Determine the (x, y) coordinate at the center of the cell enclosing the given text.  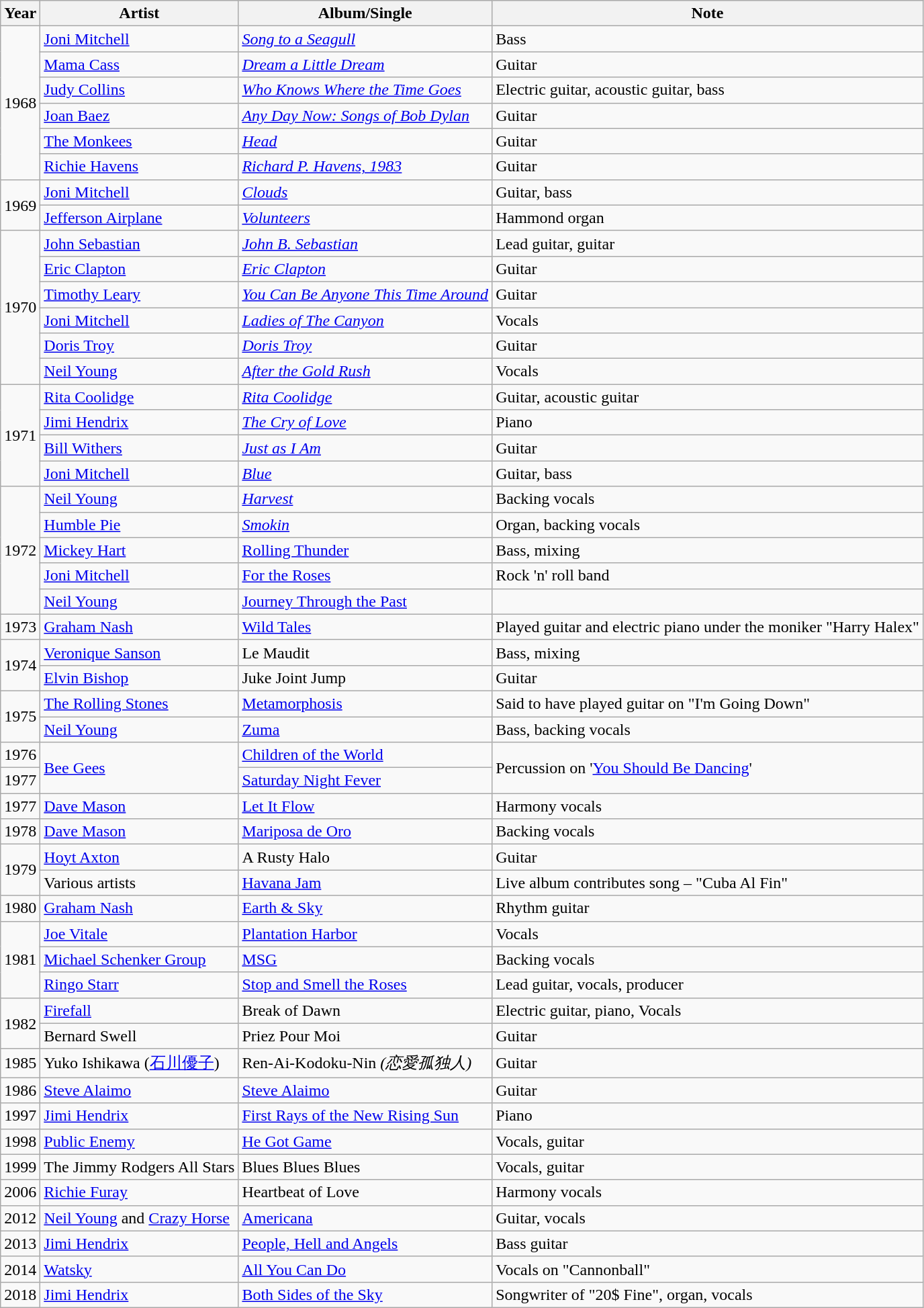
Rhythm guitar (708, 908)
Earth & Sky (365, 908)
Break of Dawn (365, 1010)
1974 (20, 665)
Hammond organ (708, 218)
The Jimmy Rodgers All Stars (140, 1167)
John B. Sebastian (365, 243)
1971 (20, 435)
Zuma (365, 729)
Public Enemy (140, 1141)
Let It Flow (365, 806)
Electric guitar, piano, Vocals (708, 1010)
Neil Young and Crazy Horse (140, 1218)
2012 (20, 1218)
2006 (20, 1192)
2018 (20, 1295)
Joe Vitale (140, 934)
Guitar, vocals (708, 1218)
Le Maudit (365, 652)
Album/Single (365, 13)
The Cry of Love (365, 423)
Lead guitar, guitar (708, 243)
First Rays of the New Rising Sun (365, 1116)
Americana (365, 1218)
Saturday Night Fever (365, 781)
Juke Joint Jump (365, 678)
1978 (20, 832)
Head (365, 141)
Who Knows Where the Time Goes (365, 90)
1975 (20, 716)
1976 (20, 755)
Said to have played guitar on "I'm Going Down" (708, 703)
He Got Game (365, 1141)
Live album contributes song – "Cuba Al Fin" (708, 883)
Humble Pie (140, 525)
You Can Be Anyone This Time Around (365, 294)
Just as I Am (365, 448)
Dream a Little Dream (365, 64)
Both Sides of the Sky (365, 1295)
Children of the World (365, 755)
Mickey Hart (140, 550)
The Monkees (140, 141)
Ringo Starr (140, 985)
Various artists (140, 883)
Mama Cass (140, 64)
Songwriter of "20$ Fine", organ, vocals (708, 1295)
1969 (20, 205)
Yuko Ishikawa (石川優子) (140, 1063)
The Rolling Stones (140, 703)
1985 (20, 1063)
Smokin (365, 525)
Plantation Harbor (365, 934)
Bernard Swell (140, 1036)
1970 (20, 307)
Bee Gees (140, 768)
2013 (20, 1244)
1982 (20, 1023)
MSG (365, 959)
Michael Schenker Group (140, 959)
After the Gold Rush (365, 372)
Note (708, 13)
1998 (20, 1141)
1972 (20, 550)
Hoyt Axton (140, 857)
Veronique Sanson (140, 652)
Heartbeat of Love (365, 1192)
Rolling Thunder (365, 550)
Volunteers (365, 218)
Bass guitar (708, 1244)
Judy Collins (140, 90)
Any Day Now: Songs of Bob Dylan (365, 116)
Electric guitar, acoustic guitar, bass (708, 90)
Lead guitar, vocals, producer (708, 985)
1979 (20, 870)
Wild Tales (365, 627)
Richard P. Havens, 1983 (365, 167)
1986 (20, 1090)
John Sebastian (140, 243)
Ladies of The Canyon (365, 320)
Played guitar and electric piano under the moniker "Harry Halex" (708, 627)
Blues Blues Blues (365, 1167)
Organ, backing vocals (708, 525)
Jefferson Airplane (140, 218)
1968 (20, 103)
Firefall (140, 1010)
2014 (20, 1269)
1981 (20, 959)
Bass (708, 39)
1997 (20, 1116)
People, Hell and Angels (365, 1244)
Year (20, 13)
Clouds (365, 192)
Bill Withers (140, 448)
A Rusty Halo (365, 857)
Richie Furay (140, 1192)
Song to a Seagull (365, 39)
Blue (365, 474)
For the Roses (365, 576)
Joan Baez (140, 116)
Rock 'n' roll band (708, 576)
Artist (140, 13)
Elvin Bishop (140, 678)
1980 (20, 908)
Ren-Ai-Kodoku-Nin (恋愛孤独人) (365, 1063)
Mariposa de Oro (365, 832)
Percussion on 'You Should Be Dancing' (708, 768)
Priez Pour Moi (365, 1036)
Richie Havens (140, 167)
Bass, backing vocals (708, 729)
1999 (20, 1167)
Vocals on "Cannonball" (708, 1269)
Havana Jam (365, 883)
1973 (20, 627)
Journey Through the Past (365, 601)
Watsky (140, 1269)
Guitar, acoustic guitar (708, 397)
Timothy Leary (140, 294)
Harvest (365, 499)
All You Can Do (365, 1269)
Metamorphosis (365, 703)
Stop and Smell the Roses (365, 985)
